Locate the cell with the specified text and output its (x, y) center coordinate. 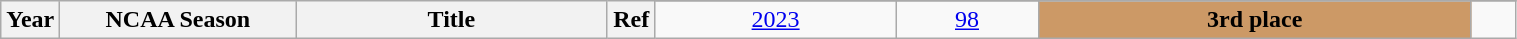
Ref (632, 20)
2023 (775, 20)
Title (452, 20)
98 (968, 20)
NCAA Season (178, 20)
3rd place (1254, 20)
Year (30, 20)
